Identify which cell holds the provided text, then report its [X, Y] central coordinate. 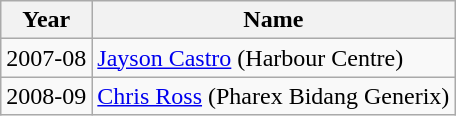
Name [274, 20]
Jayson Castro (Harbour Centre) [274, 58]
Year [46, 20]
2007-08 [46, 58]
2008-09 [46, 96]
Chris Ross (Pharex Bidang Generix) [274, 96]
